From the cell containing the given text, extract its center point as (X, Y) coordinate. 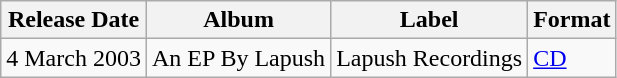
Label (430, 20)
An EP By Lapush (238, 58)
Release Date (74, 20)
Album (238, 20)
Format (572, 20)
4 March 2003 (74, 58)
CD (572, 58)
Lapush Recordings (430, 58)
